Identify which cell holds the provided text, then report its (x, y) central coordinate. 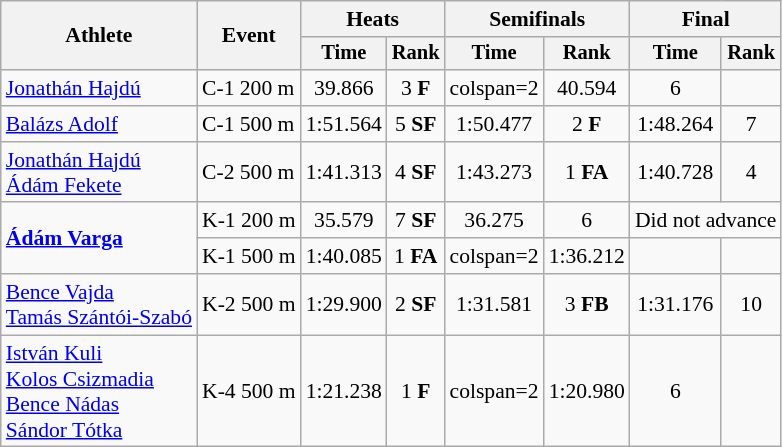
C-1 500 m (249, 124)
7 (752, 124)
35.579 (344, 221)
1:29.900 (344, 304)
Jonathán HajdúÁdám Fekete (99, 172)
2 F (587, 124)
Ádám Varga (99, 238)
1:41.313 (344, 172)
Event (249, 36)
1:50.477 (494, 124)
Heats (373, 19)
1:21.238 (344, 391)
Jonathán Hajdú (99, 88)
1:31.581 (494, 304)
1:48.264 (676, 124)
1:40.728 (676, 172)
Final (706, 19)
K-2 500 m (249, 304)
Did not advance (706, 221)
1:20.980 (587, 391)
3 F (416, 88)
C-1 200 m (249, 88)
39.866 (344, 88)
1 F (416, 391)
5 SF (416, 124)
Balázs Adolf (99, 124)
4 (752, 172)
3 FB (587, 304)
40.594 (587, 88)
K-1 500 m (249, 256)
7 SF (416, 221)
Semifinals (538, 19)
1:51.564 (344, 124)
2 SF (416, 304)
K-1 200 m (249, 221)
K-4 500 m (249, 391)
4 SF (416, 172)
Athlete (99, 36)
1:31.176 (676, 304)
1:43.273 (494, 172)
36.275 (494, 221)
István KuliKolos CsizmadiaBence NádasSándor Tótka (99, 391)
Bence VajdaTamás Szántói-Szabó (99, 304)
1:36.212 (587, 256)
10 (752, 304)
1:40.085 (344, 256)
C-2 500 m (249, 172)
